Capture the cell that displays the provided text and extract its [x, y] central coordinate. 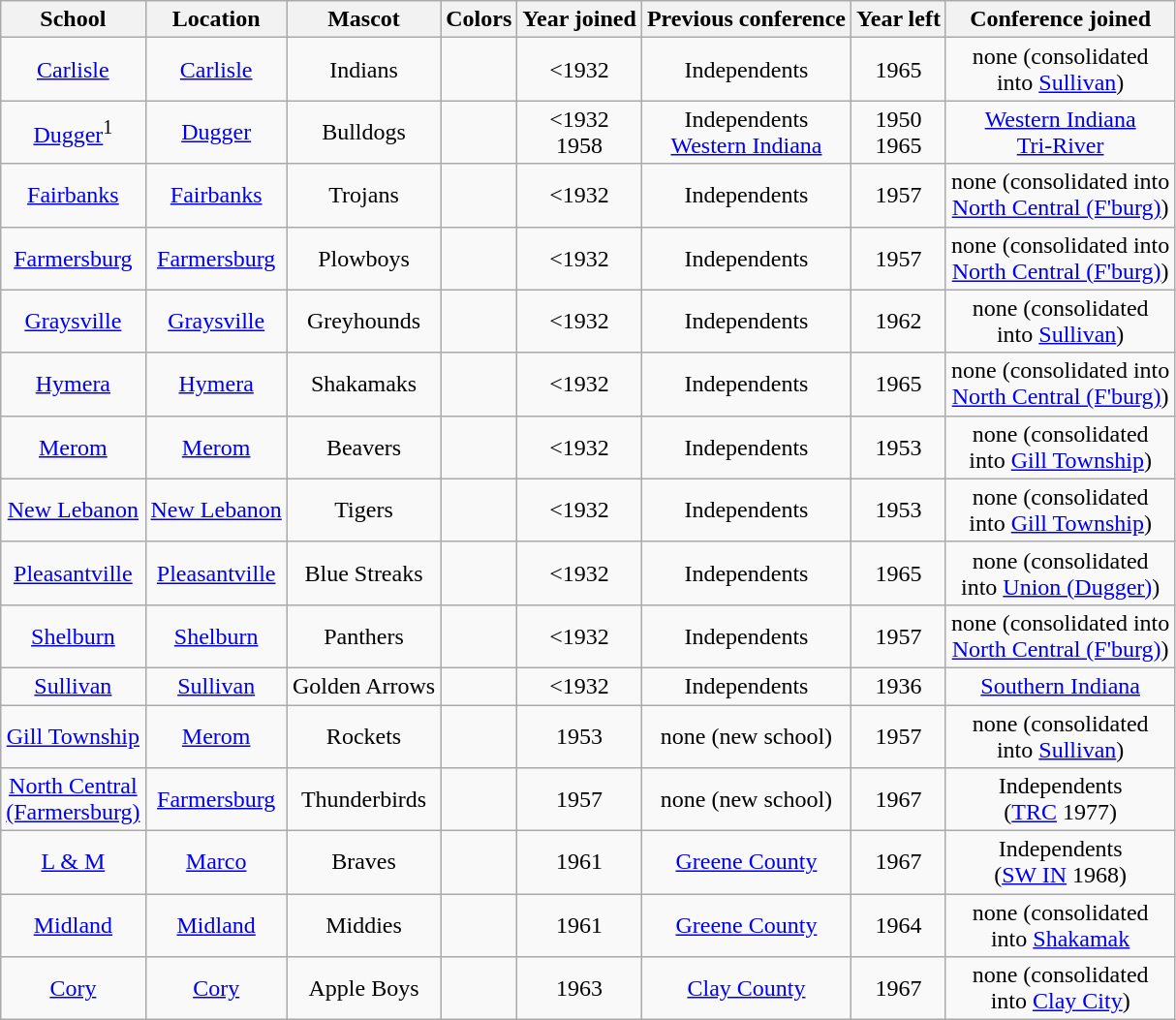
Beavers [363, 448]
Mascot [363, 19]
Marco [216, 862]
Rockets [363, 736]
Blue Streaks [363, 573]
L & M [74, 862]
Location [216, 19]
School [74, 19]
19501965 [899, 132]
1962 [899, 322]
Shakamaks [363, 384]
<19321958 [579, 132]
Western IndianaTri-River [1060, 132]
none (consolidatedinto Union (Dugger)) [1060, 573]
Year joined [579, 19]
Conference joined [1060, 19]
Colors [479, 19]
Dugger1 [74, 132]
Year left [899, 19]
Clay County [746, 988]
1963 [579, 988]
Dugger [216, 132]
Indians [363, 70]
1964 [899, 926]
none (consolidatedinto Shakamak [1060, 926]
Braves [363, 862]
IndependentsWestern Indiana [746, 132]
Golden Arrows [363, 686]
Independents(SW IN 1968) [1060, 862]
Gill Township [74, 736]
none (consolidatedinto Clay City) [1060, 988]
Southern Indiana [1060, 686]
Greyhounds [363, 322]
Thunderbirds [363, 800]
Panthers [363, 635]
Previous conference [746, 19]
1936 [899, 686]
Bulldogs [363, 132]
Plowboys [363, 258]
Trojans [363, 196]
Apple Boys [363, 988]
Tigers [363, 510]
Independents(TRC 1977) [1060, 800]
Middies [363, 926]
North Central (Farmersburg) [74, 800]
